Output the [X, Y] coordinate of the center of the cell containing the given text.  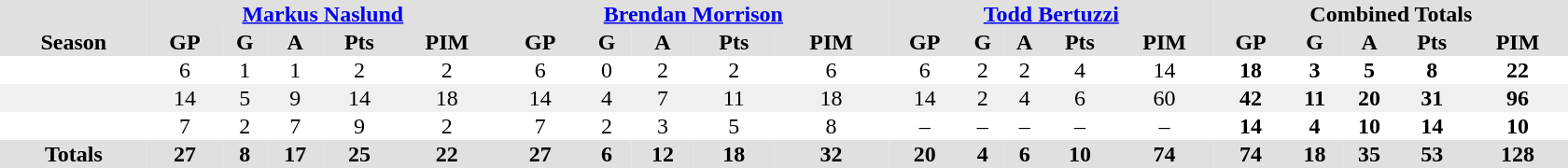
17 [295, 154]
25 [359, 154]
60 [1164, 98]
Totals [74, 154]
42 [1251, 98]
35 [1369, 154]
Combined Totals [1391, 14]
0 [607, 70]
Brendan Morrison [693, 14]
32 [831, 154]
53 [1432, 154]
Markus Naslund [323, 14]
96 [1518, 98]
12 [663, 154]
31 [1432, 98]
Todd Bertuzzi [1051, 14]
Season [74, 42]
128 [1518, 154]
